Find where the given text appears and provide that cell's center as (x, y) coordinate. 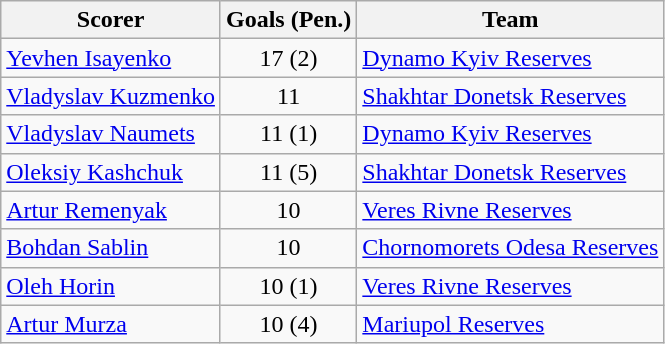
11 (5) (288, 172)
10 (1) (288, 286)
Artur Remenyak (111, 210)
10 (4) (288, 324)
Mariupol Reserves (510, 324)
Scorer (111, 20)
17 (2) (288, 58)
Oleksiy Kashchuk (111, 172)
11 (288, 96)
Bohdan Sablin (111, 248)
Yevhen Isayenko (111, 58)
Oleh Horin (111, 286)
Goals (Pen.) (288, 20)
11 (1) (288, 134)
Vladyslav Naumets (111, 134)
Artur Murza (111, 324)
Team (510, 20)
Vladyslav Kuzmenko (111, 96)
Chornomorets Odesa Reserves (510, 248)
